Extract the [X, Y] coordinate from the center of the cell holding the provided text.  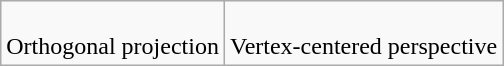
Vertex-centered perspective [363, 34]
Orthogonal projection [113, 34]
